Return [X, Y] of the center of cell containing provided text 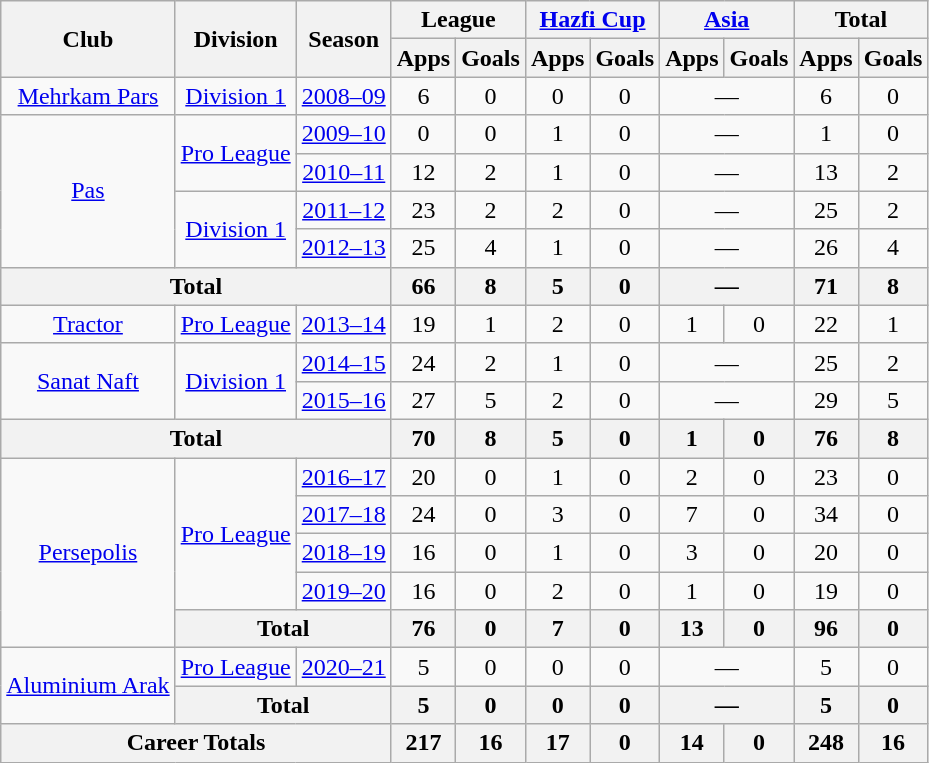
14 [692, 743]
96 [826, 629]
Hazfi Cup [592, 20]
Season [344, 39]
Tractor [88, 324]
248 [826, 743]
2017–18 [344, 515]
2012–13 [344, 248]
Career Totals [196, 743]
League [458, 20]
2016–17 [344, 477]
217 [423, 743]
26 [826, 248]
66 [423, 286]
17 [557, 743]
Mehrkam Pars [88, 96]
27 [423, 400]
2015–16 [344, 400]
Division [236, 39]
Sanat Naft [88, 381]
2019–20 [344, 591]
71 [826, 286]
34 [826, 515]
2010–11 [344, 172]
2018–19 [344, 553]
Pas [88, 191]
2020–21 [344, 667]
70 [423, 438]
2011–12 [344, 210]
Asia [727, 20]
22 [826, 324]
2008–09 [344, 96]
2014–15 [344, 362]
2013–14 [344, 324]
2009–10 [344, 134]
12 [423, 172]
Aluminium Arak [88, 686]
Club [88, 39]
29 [826, 400]
Persepolis [88, 553]
